For the text-containing cell, return its midpoint in (x, y) coordinate format. 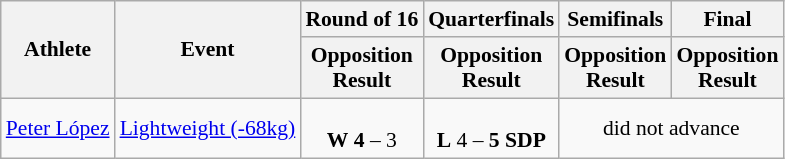
Athlete (58, 50)
Peter López (58, 128)
W 4 – 3 (362, 128)
did not advance (671, 128)
Final (727, 19)
Round of 16 (362, 19)
Lightweight (-68kg) (208, 128)
L 4 – 5 SDP (491, 128)
Semifinals (615, 19)
Event (208, 50)
Quarterfinals (491, 19)
